Extract the (X, Y) coordinate from the center of the cell holding the provided text.  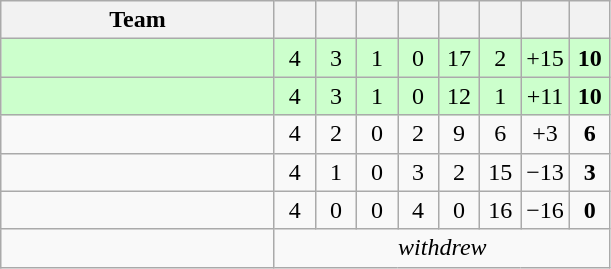
Team (138, 20)
+11 (546, 96)
9 (460, 134)
17 (460, 58)
16 (500, 210)
+3 (546, 134)
−16 (546, 210)
12 (460, 96)
−13 (546, 172)
withdrew (442, 248)
15 (500, 172)
+15 (546, 58)
